For the text-containing cell, return its midpoint in (x, y) coordinate format. 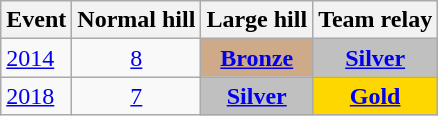
2014 (36, 58)
Large hill (257, 20)
7 (136, 96)
Gold (376, 96)
Bronze (257, 58)
8 (136, 58)
Team relay (376, 20)
Normal hill (136, 20)
2018 (36, 96)
Event (36, 20)
